Scan for the cell matching the given text and deliver its (X, Y) coordinate at center. 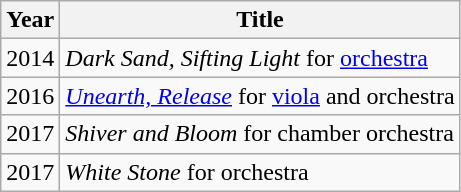
Year (30, 20)
Shiver and Bloom for chamber orchestra (260, 134)
Dark Sand, Sifting Light for orchestra (260, 58)
Title (260, 20)
2016 (30, 96)
2014 (30, 58)
Unearth, Release for viola and orchestra (260, 96)
White Stone for orchestra (260, 172)
